Identify which cell holds the provided text, then report its [X, Y] central coordinate. 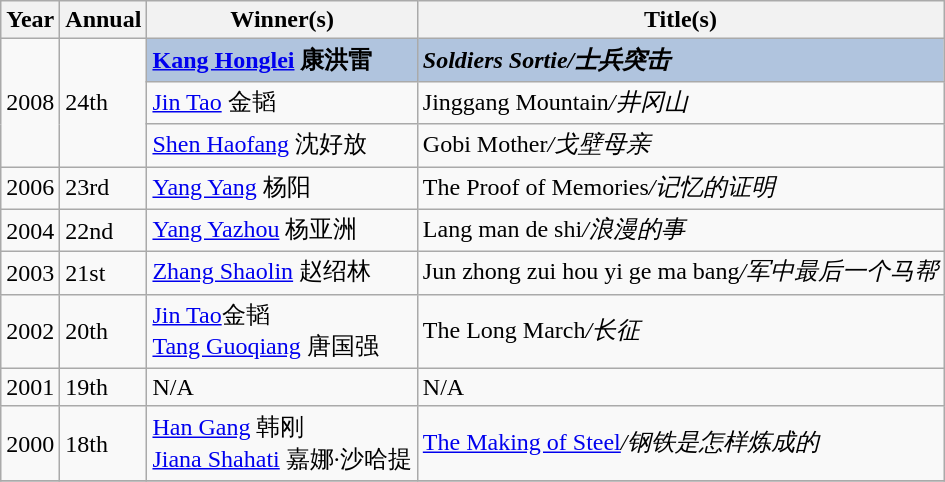
Kang Honglei 康洪雷 [282, 60]
Annual [104, 20]
18th [104, 443]
Han Gang 韩刚Jiana Shahati 嘉娜·沙哈提 [282, 443]
20th [104, 331]
21st [104, 274]
2004 [30, 230]
Soldiers Sortie/士兵突击 [680, 60]
Jun zhong zui hou yi ge ma bang/军中最后一个马帮 [680, 274]
Jinggang Mountain/井冈山 [680, 102]
23rd [104, 188]
Year [30, 20]
2008 [30, 103]
24th [104, 103]
The Long March/长征 [680, 331]
Yang Yang 杨阳 [282, 188]
2003 [30, 274]
Lang man de shi/浪漫的事 [680, 230]
Zhang Shaolin 赵绍林 [282, 274]
2006 [30, 188]
19th [104, 387]
22nd [104, 230]
2002 [30, 331]
Shen Haofang 沈好放 [282, 146]
The Making of Steel/钢铁是怎样炼成的 [680, 443]
Gobi Mother/戈壁母亲 [680, 146]
Jin Tao 金韬 [282, 102]
Yang Yazhou 杨亚洲 [282, 230]
2000 [30, 443]
2001 [30, 387]
Winner(s) [282, 20]
The Proof of Memories/记忆的证明 [680, 188]
Jin Tao金韬Tang Guoqiang 唐国强 [282, 331]
Title(s) [680, 20]
